Locate the cell with the specified text and output its [x, y] center coordinate. 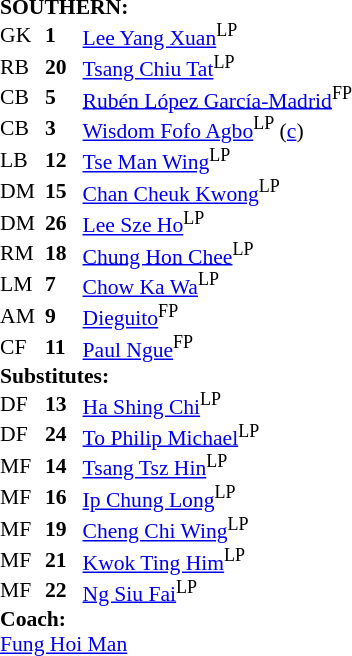
24 [64, 434]
LB [22, 160]
RM [22, 254]
15 [64, 190]
Cheng Chi WingLP [218, 528]
14 [64, 466]
Kwok Ting HimLP [218, 560]
Paul NgueFP [218, 346]
9 [64, 316]
1 [64, 36]
GK [22, 36]
Tsang Chiu TatLP [218, 66]
21 [64, 560]
13 [64, 404]
Ng Siu FaiLP [218, 590]
5 [64, 98]
26 [64, 222]
DieguitoFP [218, 316]
Wisdom Fofo AgboLP (c) [218, 128]
LM [22, 284]
Rubén López García-MadridFP [218, 98]
Chow Ka WaLP [218, 284]
CF [22, 346]
Chan Cheuk KwongLP [218, 190]
Coach: [176, 620]
11 [64, 346]
7 [64, 284]
Chung Hon CheeLP [218, 254]
Lee Sze HoLP [218, 222]
To Philip MichaelLP [218, 434]
Ha Shing ChiLP [218, 404]
RB [22, 66]
Ip Chung LongLP [218, 498]
Lee Yang XuanLP [218, 36]
19 [64, 528]
16 [64, 498]
3 [64, 128]
Substitutes: [176, 376]
18 [64, 254]
12 [64, 160]
Tsang Tsz HinLP [218, 466]
Tse Man WingLP [218, 160]
22 [64, 590]
20 [64, 66]
AM [22, 316]
